Pinpoint the cell where the given text exists, returning its [x, y] midpoint coordinate. 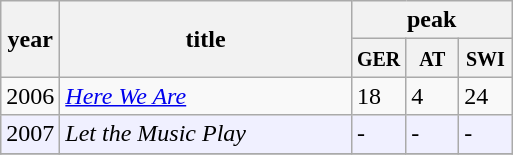
24 [486, 96]
18 [378, 96]
GER [378, 58]
Let the Music Play [206, 134]
4 [432, 96]
SWI [486, 58]
2007 [30, 134]
Here We Are [206, 96]
title [206, 39]
2006 [30, 96]
peak [432, 20]
AT [432, 58]
year [30, 39]
